Locate the cell with the specified text and output its (x, y) center coordinate. 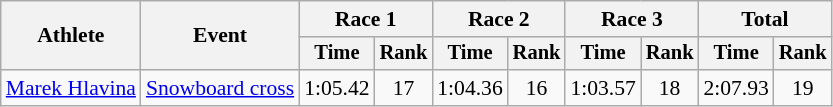
Snowboard cross (220, 88)
17 (404, 88)
16 (537, 88)
Race 2 (498, 19)
1:04.36 (470, 88)
Race 1 (366, 19)
1:03.57 (602, 88)
18 (670, 88)
Event (220, 36)
1:05.42 (336, 88)
2:07.93 (736, 88)
19 (803, 88)
Total (764, 19)
Athlete (71, 36)
Race 3 (632, 19)
Marek Hlavina (71, 88)
